Determine the [X, Y] coordinate at the center of the cell enclosing the given text.  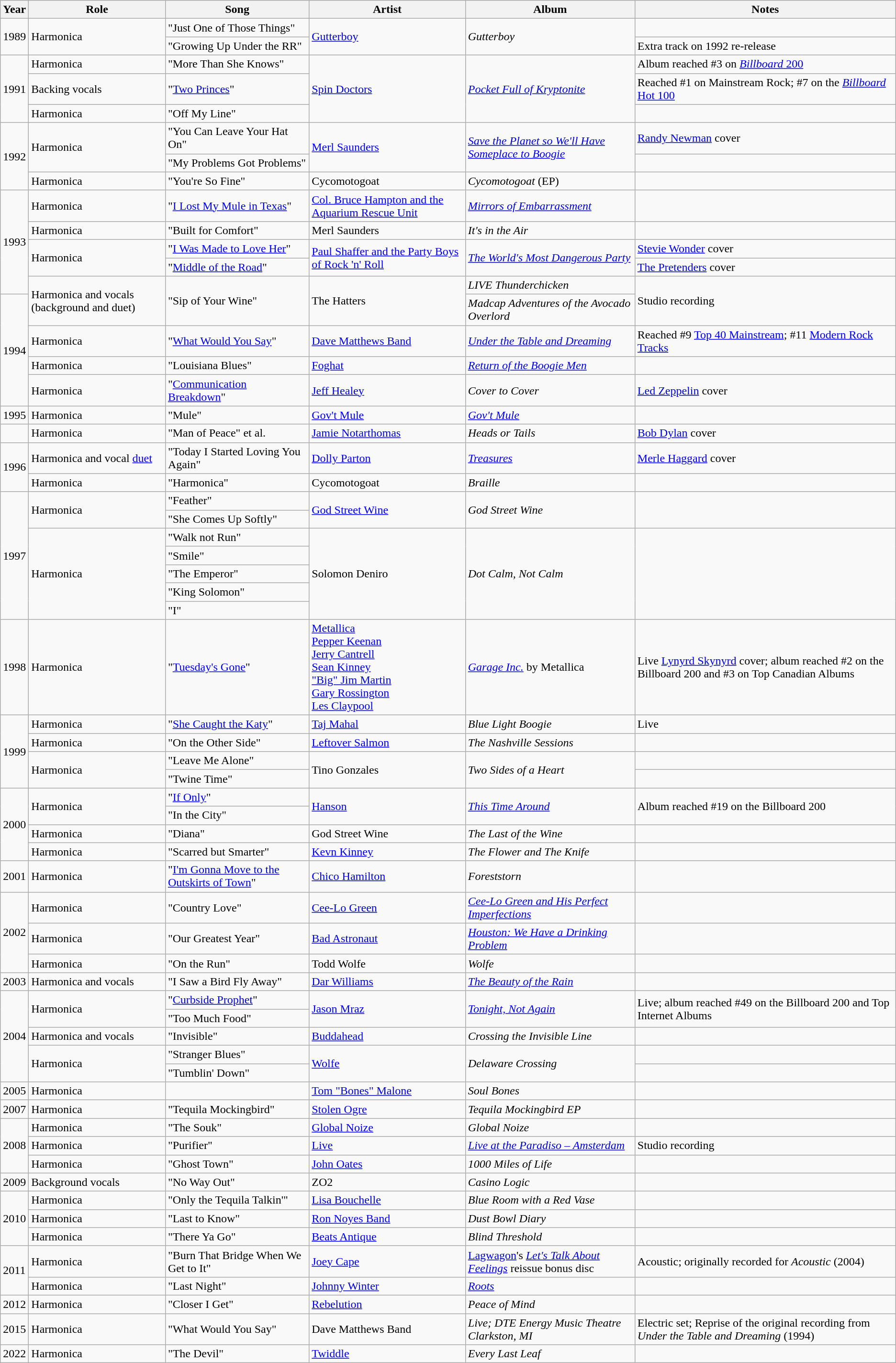
Merle Haggard cover [765, 458]
"She Comes Up Softly" [237, 519]
Buddahead [388, 1036]
1991 [14, 89]
Jamie Notarthomas [388, 433]
Foghat [388, 366]
"Last to Know" [237, 1218]
John Oates [388, 1164]
1995 [14, 415]
The World's Most Dangerous Party [550, 258]
1994 [14, 350]
"The Emperor" [237, 574]
"Mule" [237, 415]
1998 [14, 667]
"There Ya Go" [237, 1237]
Reached #1 on Mainstream Rock; #7 on the Billboard Hot 100 [765, 89]
Reached #9 Top 40 Mainstream; #11 Modern Rock Tracks [765, 341]
"I Saw a Bird Fly Away" [237, 981]
"On the Run" [237, 963]
Bad Astronaut [388, 938]
"Today I Started Loving You Again" [237, 458]
"Smile" [237, 555]
"I" [237, 610]
The Hatters [388, 301]
"Too Much Food" [237, 1018]
"The Devil" [237, 1354]
Hanson [388, 806]
Electric set; Reprise of the original recording from Under the Table and Dreaming (1994) [765, 1329]
2001 [14, 876]
"Purifier" [237, 1146]
The Flower and The Knife [550, 852]
Ron Noyes Band [388, 1218]
2002 [14, 932]
"You Can Leave Your Hat On" [237, 138]
Foreststorn [550, 876]
Heads or Tails [550, 433]
Lagwagon's Let's Talk About Feelings reissue bonus disc [550, 1261]
"Twine Time" [237, 779]
1000 Miles of Life [550, 1164]
"Tuesday's Gone" [237, 667]
Two Sides of a Heart [550, 770]
MetallicaPepper KeenanJerry CantrellSean Kinney"Big" Jim MartinGary RossingtonLes Claypool [388, 667]
Album reached #19 on the Billboard 200 [765, 806]
Harmonica and vocal duet [97, 458]
Background vocals [97, 1182]
"Only the Tequila Talkin'" [237, 1200]
"I Lost My Mule in Texas" [237, 206]
Album reached #3 on Billboard 200 [765, 64]
Taj Mahal [388, 724]
Houston: We Have a Drinking Problem [550, 938]
Blue Light Boogie [550, 724]
1996 [14, 467]
"Man of Peace" et al. [237, 433]
Year [14, 10]
"Walk not Run" [237, 537]
Bob Dylan cover [765, 433]
Madcap Adventures of the Avocado Overlord [550, 310]
"She Caught the Katy" [237, 724]
"Built for Comfort" [237, 230]
Cover to Cover [550, 391]
"Scarred but Smarter" [237, 852]
"In the City" [237, 815]
The Pretenders cover [765, 267]
"If Only" [237, 797]
Every Last Leaf [550, 1354]
The Nashville Sessions [550, 743]
Backing vocals [97, 89]
Live; DTE Energy Music Theatre Clarkston, MI [550, 1329]
Beats Antique [388, 1237]
Tonight, Not Again [550, 1009]
Jeff Healey [388, 391]
The Last of the Wine [550, 834]
It's in the Air [550, 230]
"Diana" [237, 834]
2000 [14, 824]
Chico Hamilton [388, 876]
Lisa Bouchelle [388, 1200]
Harmonica and vocals (background and duet) [97, 301]
Return of the Boogie Men [550, 366]
"Middle of the Road" [237, 267]
Live at the Paradiso – Amsterdam [550, 1146]
"Our Greatest Year" [237, 938]
2015 [14, 1329]
Extra track on 1992 re-release [765, 46]
Cee-Lo Green and His Perfect Imperfections [550, 908]
"You're So Fine" [237, 181]
"Country Love" [237, 908]
Casino Logic [550, 1182]
"Tequila Mockingbird" [237, 1109]
2011 [14, 1271]
Joey Cape [388, 1261]
2010 [14, 1218]
"I Was Made to Love Her" [237, 248]
Mirrors of Embarrassment [550, 206]
"Curbside Prophet" [237, 1000]
2005 [14, 1091]
"Communication Breakdown" [237, 391]
1989 [14, 37]
Led Zeppelin cover [765, 391]
Dust Bowl Diary [550, 1218]
"No Way Out" [237, 1182]
Album [550, 10]
"I'm Gonna Move to the Outskirts of Town" [237, 876]
"Growing Up Under the RR" [237, 46]
2003 [14, 981]
Tequila Mockingbird EP [550, 1109]
Treasures [550, 458]
"King Solomon" [237, 592]
Pocket Full of Kryptonite [550, 89]
Paul Shaffer and the Party Boys of Rock 'n' Roll [388, 258]
"Last Night" [237, 1286]
"Two Princes" [237, 89]
Blind Threshold [550, 1237]
Song [237, 10]
Under the Table and Dreaming [550, 341]
"Louisiana Blues" [237, 366]
Twiddle [388, 1354]
Role [97, 10]
Johnny Winter [388, 1286]
Braille [550, 483]
Acoustic; originally recorded for Acoustic (2004) [765, 1261]
1997 [14, 555]
2022 [14, 1354]
"Ghost Town" [237, 1164]
Dolly Parton [388, 458]
Blue Room with a Red Vase [550, 1200]
"The Souk" [237, 1127]
Tom "Bones" Malone [388, 1091]
2007 [14, 1109]
"Sip of Your Wine" [237, 301]
"Off My Line" [237, 113]
Cycomotogoat (EP) [550, 181]
"Harmonica" [237, 483]
Dar Williams [388, 981]
Jason Mraz [388, 1009]
ZO2 [388, 1182]
2004 [14, 1036]
Col. Bruce Hampton and the Aquarium Rescue Unit [388, 206]
Leftover Salmon [388, 743]
1999 [14, 752]
Peace of Mind [550, 1304]
Spin Doctors [388, 89]
Live; album reached #49 on the Billboard 200 and Top Internet Albums [765, 1009]
Save the Planet so We'll Have Someplace to Boogie [550, 147]
"Closer I Get" [237, 1304]
2009 [14, 1182]
"Burn That Bridge When We Get to It" [237, 1261]
2012 [14, 1304]
"My Problems Got Problems" [237, 163]
Roots [550, 1286]
Soul Bones [550, 1091]
"Feather" [237, 501]
Stevie Wonder cover [765, 248]
Delaware Crossing [550, 1064]
1993 [14, 242]
Kevn Kinney [388, 852]
"Stranger Blues" [237, 1055]
The Beauty of the Rain [550, 981]
Stolen Ogre [388, 1109]
2008 [14, 1146]
"Tumblin' Down" [237, 1073]
Dot Calm, Not Calm [550, 574]
LIVE Thunderchicken [550, 285]
1992 [14, 156]
Live Lynyrd Skynyrd cover; album reached #2 on the Billboard 200 and #3 on Top Canadian Albums [765, 667]
Notes [765, 10]
"Invisible" [237, 1036]
"Leave Me Alone" [237, 761]
"Just One of Those Things" [237, 28]
This Time Around [550, 806]
Tino Gonzales [388, 770]
Randy Newman cover [765, 138]
"More Than She Knows" [237, 64]
Solomon Deniro [388, 574]
Garage Inc. by Metallica [550, 667]
Crossing the Invisible Line [550, 1036]
Rebelution [388, 1304]
"On the Other Side" [237, 743]
Artist [388, 10]
Cee-Lo Green [388, 908]
Todd Wolfe [388, 963]
